Return the (X, Y) coordinate for the center point of the cell that contains the specified text.  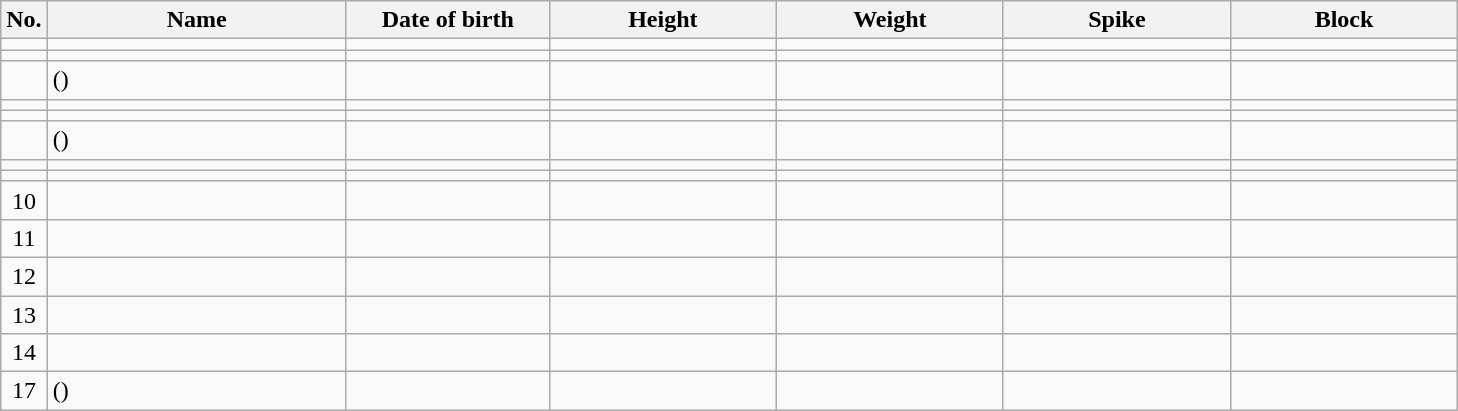
10 (24, 200)
17 (24, 391)
Block (1344, 20)
Name (196, 20)
Height (662, 20)
11 (24, 238)
Weight (890, 20)
Spike (1116, 20)
Date of birth (448, 20)
No. (24, 20)
12 (24, 276)
13 (24, 315)
14 (24, 353)
